Find where the given text appears and provide that cell's center as [x, y] coordinate. 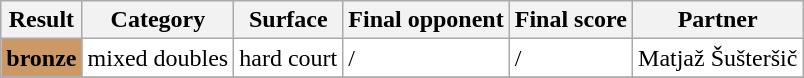
Final score [570, 20]
Category [158, 20]
Partner [718, 20]
Final opponent [426, 20]
hard court [288, 58]
mixed doubles [158, 58]
Matjaž Šušteršič [718, 58]
bronze [42, 58]
Result [42, 20]
Surface [288, 20]
